Extract the (x, y) coordinate from the center of the cell holding the provided text.  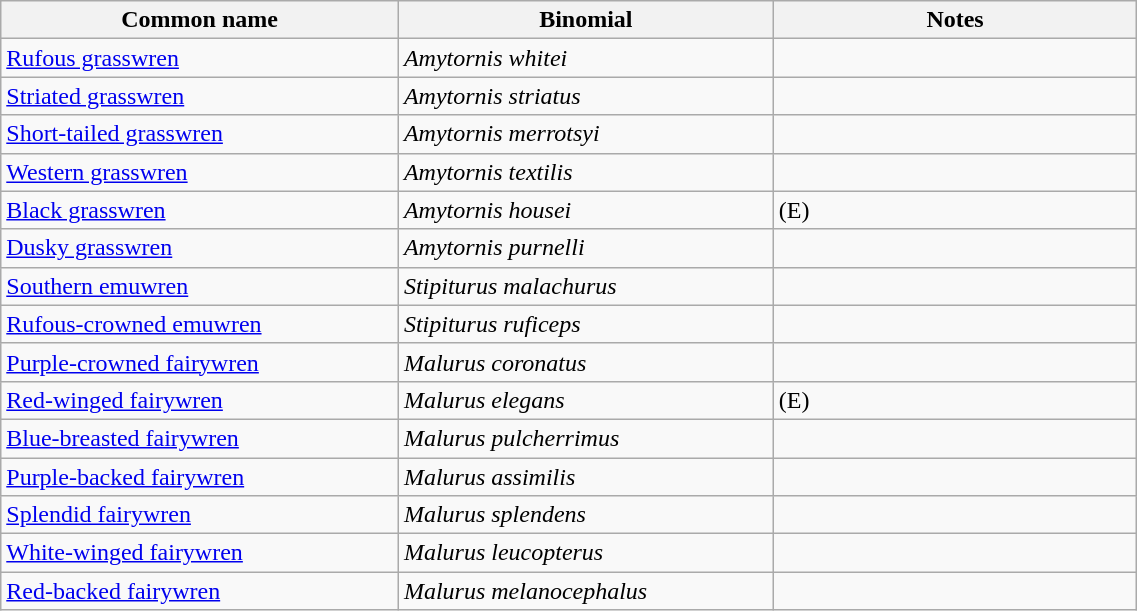
Amytornis striatus (586, 96)
White-winged fairywren (200, 553)
Amytornis merrotsyi (586, 134)
Amytornis whitei (586, 58)
Western grasswren (200, 172)
Malurus pulcherrimus (586, 438)
Striated grasswren (200, 96)
Black grasswren (200, 210)
Malurus leucopterus (586, 553)
Amytornis textilis (586, 172)
Rufous grasswren (200, 58)
Malurus coronatus (586, 362)
Malurus elegans (586, 400)
Rufous-crowned emuwren (200, 324)
Splendid fairywren (200, 515)
Notes (955, 20)
Purple-backed fairywren (200, 477)
Stipiturus malachurus (586, 286)
Common name (200, 20)
Southern emuwren (200, 286)
Red-winged fairywren (200, 400)
Amytornis housei (586, 210)
Malurus assimilis (586, 477)
Blue-breasted fairywren (200, 438)
Malurus splendens (586, 515)
Malurus melanocephalus (586, 591)
Stipiturus ruficeps (586, 324)
Binomial (586, 20)
Short-tailed grasswren (200, 134)
Purple-crowned fairywren (200, 362)
Red-backed fairywren (200, 591)
Amytornis purnelli (586, 248)
Dusky grasswren (200, 248)
